Provide the [x, y] coordinate of the cell's center where the given text is located.  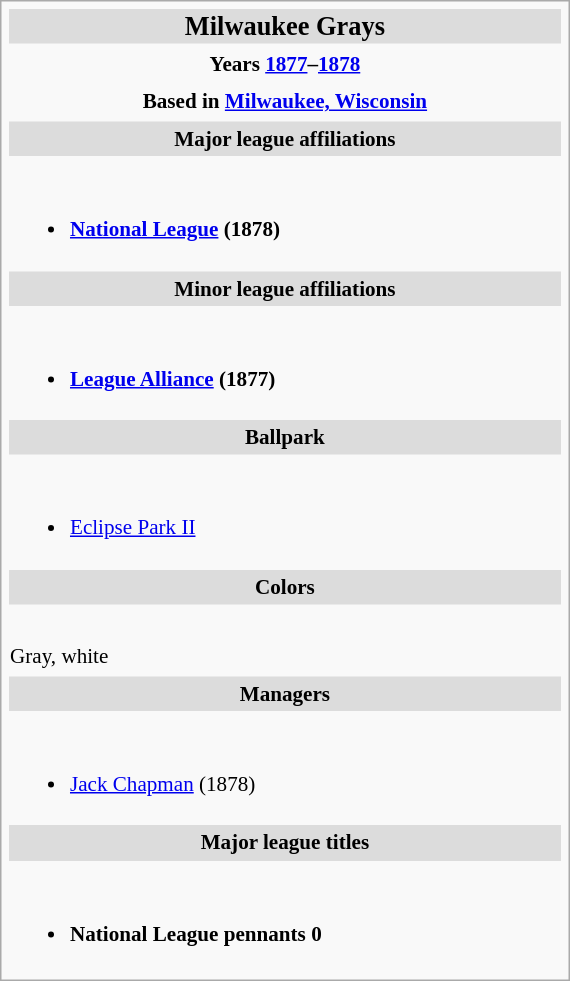
Major league titles [284, 844]
Ballpark [284, 438]
National League pennants 0 [284, 918]
Major league affiliations [284, 140]
Eclipse Park II [284, 512]
League Alliance (1877) [284, 364]
Gray, white [284, 640]
Jack Chapman (1878) [284, 768]
Colors [284, 586]
Managers [284, 694]
Years 1877–1878 [284, 64]
Based in Milwaukee, Wisconsin [284, 102]
National League (1878) [284, 214]
Minor league affiliations [284, 288]
Milwaukee Grays [284, 26]
